Provide the [X, Y] coordinate of the cell's center where the given text is located.  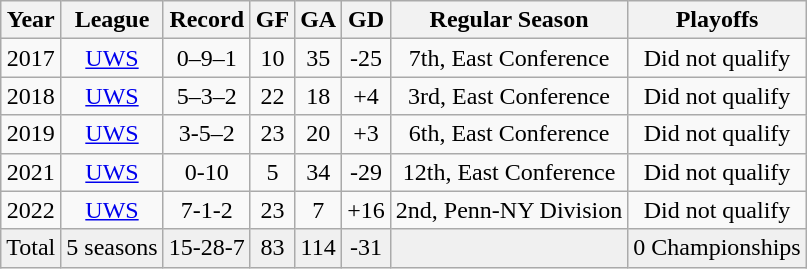
7-1-2 [206, 210]
20 [318, 134]
114 [318, 248]
GA [318, 20]
Regular Season [509, 20]
+3 [366, 134]
2019 [31, 134]
-29 [366, 172]
0 Championships [717, 248]
GF [272, 20]
3-5–2 [206, 134]
GD [366, 20]
2nd, Penn-NY Division [509, 210]
+4 [366, 96]
15-28-7 [206, 248]
2022 [31, 210]
0–9–1 [206, 58]
Year [31, 20]
2018 [31, 96]
34 [318, 172]
12th, East Conference [509, 172]
0-10 [206, 172]
2017 [31, 58]
35 [318, 58]
7th, East Conference [509, 58]
League [112, 20]
+16 [366, 210]
10 [272, 58]
Record [206, 20]
6th, East Conference [509, 134]
Playoffs [717, 20]
2021 [31, 172]
5 [272, 172]
-31 [366, 248]
-25 [366, 58]
83 [272, 248]
Total [31, 248]
7 [318, 210]
22 [272, 96]
18 [318, 96]
5–3–2 [206, 96]
5 seasons [112, 248]
3rd, East Conference [509, 96]
